Output the [X, Y] coordinate of the center of the cell containing the given text.  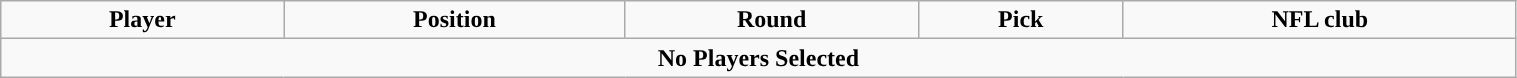
Position [454, 20]
Round [772, 20]
Pick [1020, 20]
Player [142, 20]
NFL club [1320, 20]
No Players Selected [758, 58]
